Scan for the cell matching the given text and deliver its (x, y) coordinate at center. 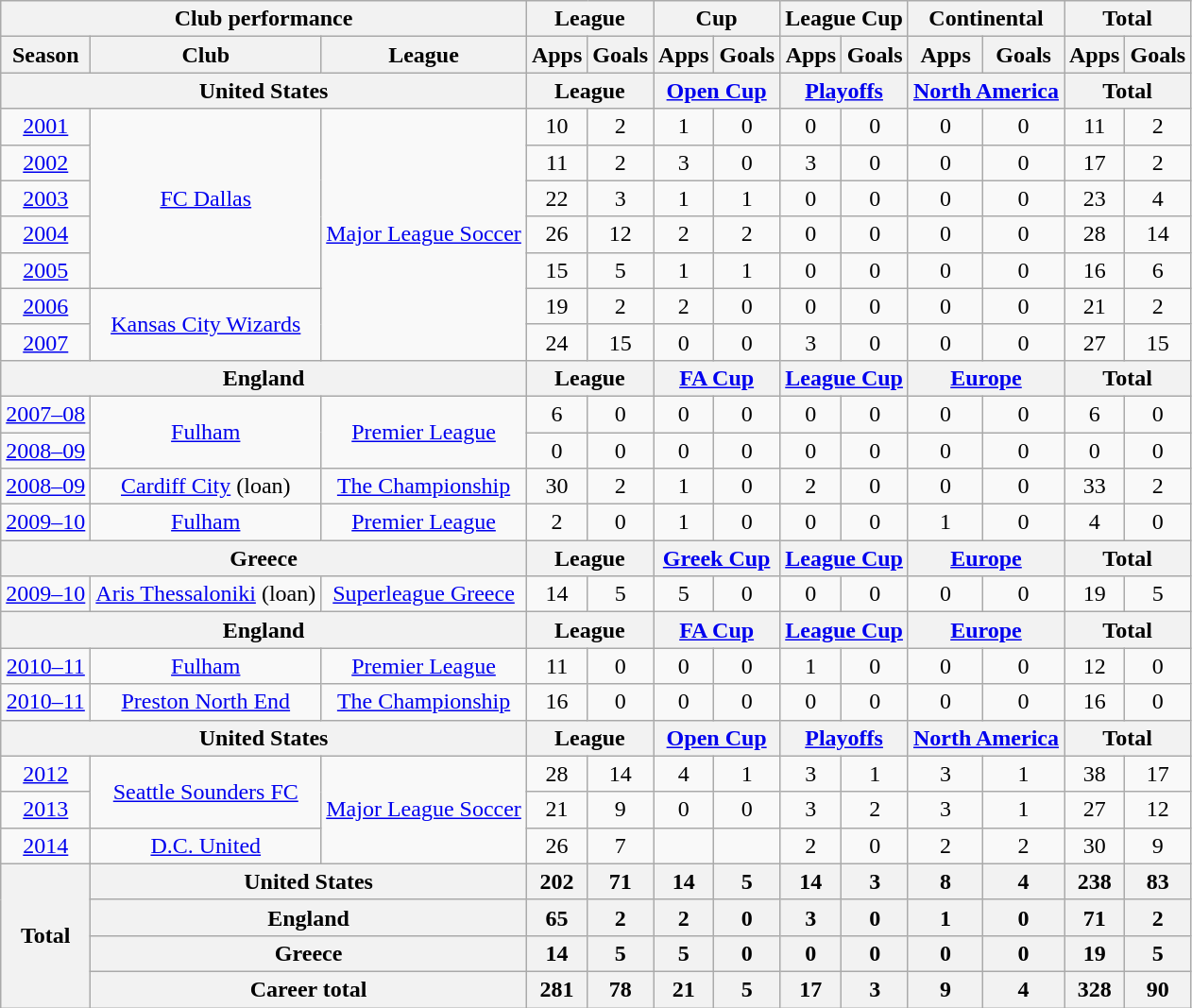
Cardiff City (loan) (206, 487)
FC Dallas (206, 198)
Preston North End (206, 702)
10 (556, 127)
328 (1094, 989)
2004 (45, 234)
238 (1094, 881)
2007–08 (45, 414)
Cup (717, 19)
Seattle Sounders FC (206, 792)
8 (945, 881)
202 (556, 881)
24 (556, 342)
23 (1094, 198)
Continental (986, 19)
Season (45, 55)
33 (1094, 487)
Club (206, 55)
Greek Cup (717, 558)
22 (556, 198)
2005 (45, 270)
2003 (45, 198)
2002 (45, 162)
7 (621, 846)
Aris Thessaloniki (loan) (206, 594)
2013 (45, 810)
2007 (45, 342)
2012 (45, 774)
2006 (45, 306)
2014 (45, 846)
83 (1158, 881)
D.C. United (206, 846)
90 (1158, 989)
Club performance (264, 19)
281 (556, 989)
Superleague Greece (424, 594)
65 (556, 917)
78 (621, 989)
Kansas City Wizards (206, 324)
Career total (309, 989)
38 (1094, 774)
2001 (45, 127)
